Extract the (x, y) coordinate from the center of the cell holding the provided text.  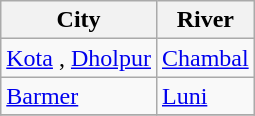
Barmer (79, 96)
Luni (205, 96)
City (79, 20)
Kota , Dholpur (79, 58)
Chambal (205, 58)
River (205, 20)
